Output the (X, Y) coordinate of the center of the cell containing the given text.  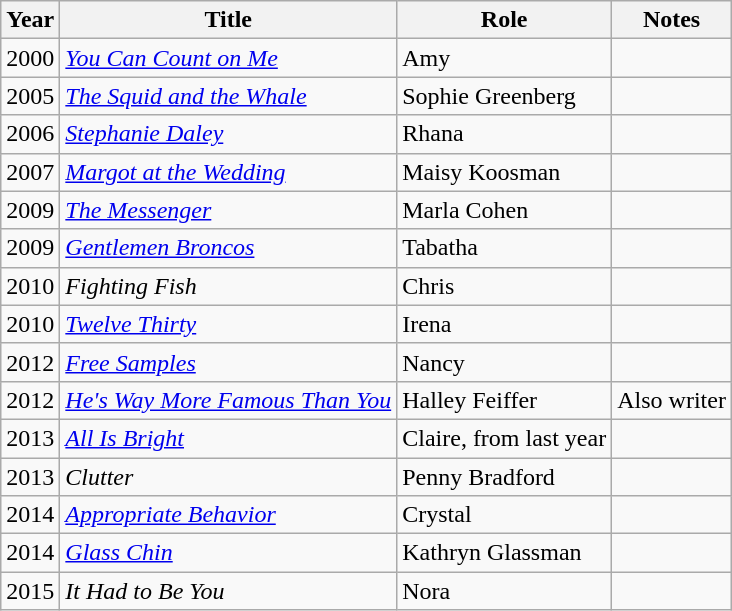
Claire, from last year (504, 438)
Glass Chin (228, 553)
Also writer (672, 400)
Maisy Koosman (504, 172)
Rhana (504, 134)
Fighting Fish (228, 286)
You Can Count on Me (228, 58)
Role (504, 20)
Nora (504, 591)
Sophie Greenberg (504, 96)
He's Way More Famous Than You (228, 400)
Crystal (504, 515)
Free Samples (228, 362)
2000 (30, 58)
The Squid and the Whale (228, 96)
Margot at the Wedding (228, 172)
It Had to Be You (228, 591)
Appropriate Behavior (228, 515)
All Is Bright (228, 438)
Kathryn Glassman (504, 553)
Title (228, 20)
Nancy (504, 362)
Year (30, 20)
Tabatha (504, 248)
Chris (504, 286)
Gentlemen Broncos (228, 248)
Penny Bradford (504, 477)
2006 (30, 134)
Amy (504, 58)
Twelve Thirty (228, 324)
2007 (30, 172)
Irena (504, 324)
Marla Cohen (504, 210)
Notes (672, 20)
The Messenger (228, 210)
Halley Feiffer (504, 400)
2015 (30, 591)
Clutter (228, 477)
Stephanie Daley (228, 134)
2005 (30, 96)
